Provide the (x, y) coordinate of the cell's center where the given text is located.  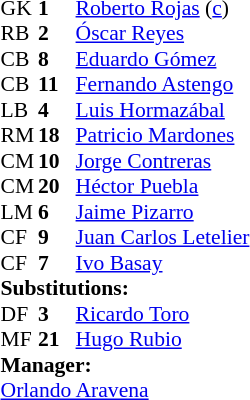
Ricardo Toro (163, 314)
Luis Hormazábal (163, 110)
7 (57, 263)
20 (57, 187)
3 (57, 314)
Hugo Rubio (163, 339)
Juan Carlos Letelier (163, 237)
21 (57, 339)
9 (57, 237)
Ivo Basay (163, 263)
Patricio Mardones (163, 135)
Héctor Puebla (163, 187)
Jaime Pizarro (163, 212)
Substitutions: (126, 289)
18 (57, 135)
Jorge Contreras (163, 161)
RB (20, 33)
11 (57, 85)
6 (57, 212)
Eduardo Gómez (163, 59)
Fernando Astengo (163, 85)
8 (57, 59)
LM (20, 212)
Manager: (126, 365)
4 (57, 110)
MF (20, 339)
LB (20, 110)
2 (57, 33)
RM (20, 135)
DF (20, 314)
Óscar Reyes (163, 33)
10 (57, 161)
